From the cell containing the given text, extract its center point as [X, Y] coordinate. 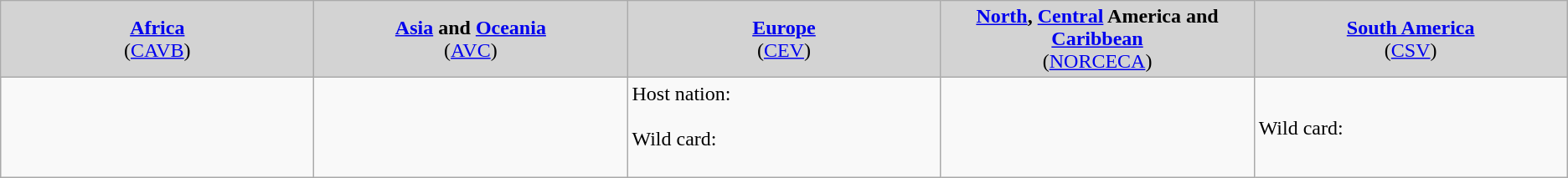
Africa(CAVB) [157, 39]
Europe(CEV) [784, 39]
South America(CSV) [1411, 39]
Asia and Oceania(AVC) [471, 39]
Wild card: [1411, 127]
Host nation: Wild card: [784, 127]
North, Central America and Caribbean(NORCECA) [1097, 39]
